Determine the (X, Y) coordinate at the center of the cell enclosing the given text.  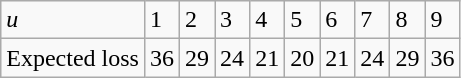
4 (268, 20)
20 (302, 58)
6 (338, 20)
Expected loss (73, 58)
u (73, 20)
8 (408, 20)
9 (442, 20)
3 (232, 20)
2 (198, 20)
7 (372, 20)
5 (302, 20)
1 (162, 20)
